For the text-containing cell, return its midpoint in [X, Y] coordinate format. 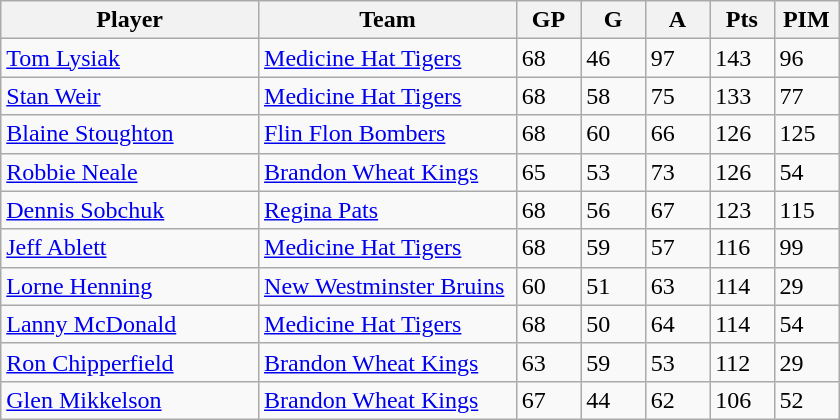
58 [613, 96]
66 [677, 134]
77 [806, 96]
123 [742, 210]
Stan Weir [130, 96]
Glen Mikkelson [130, 400]
Lanny McDonald [130, 324]
133 [742, 96]
75 [677, 96]
116 [742, 248]
Dennis Sobchuk [130, 210]
99 [806, 248]
52 [806, 400]
46 [613, 58]
112 [742, 362]
62 [677, 400]
64 [677, 324]
56 [613, 210]
125 [806, 134]
New Westminster Bruins [388, 286]
73 [677, 172]
Robbie Neale [130, 172]
Player [130, 20]
97 [677, 58]
44 [613, 400]
PIM [806, 20]
Team [388, 20]
Regina Pats [388, 210]
65 [548, 172]
Jeff Ablett [130, 248]
96 [806, 58]
Blaine Stoughton [130, 134]
115 [806, 210]
GP [548, 20]
Tom Lysiak [130, 58]
Ron Chipperfield [130, 362]
A [677, 20]
50 [613, 324]
143 [742, 58]
Flin Flon Bombers [388, 134]
Pts [742, 20]
G [613, 20]
51 [613, 286]
57 [677, 248]
Lorne Henning [130, 286]
106 [742, 400]
